Provide the [X, Y] coordinate of the cell's center where the given text is located.  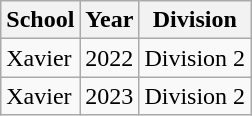
2023 [110, 96]
Division [195, 20]
2022 [110, 58]
School [40, 20]
Year [110, 20]
